Return (x, y) of the center of cell containing provided text 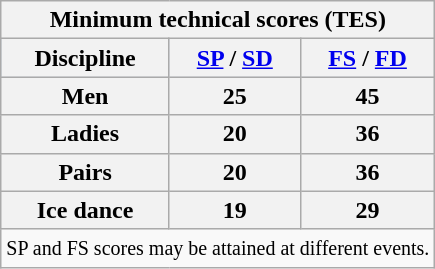
Ladies (86, 134)
45 (368, 96)
Discipline (86, 58)
SP and FS scores may be attained at different events. (218, 248)
SP / SD (234, 58)
FS / FD (368, 58)
29 (368, 210)
19 (234, 210)
25 (234, 96)
Ice dance (86, 210)
Men (86, 96)
Minimum technical scores (TES) (218, 20)
Pairs (86, 172)
